Capture the cell that displays the provided text and extract its (X, Y) central coordinate. 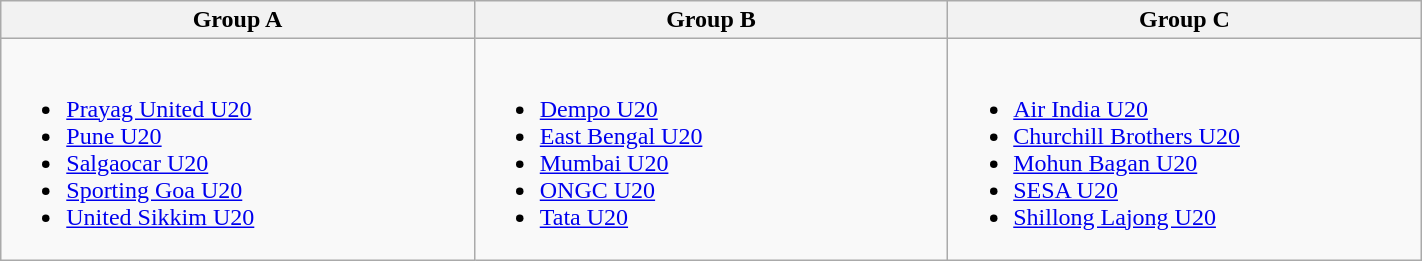
Group A (238, 20)
Dempo U20East Bengal U20Mumbai U20ONGC U20Tata U20 (710, 150)
Prayag United U20Pune U20Salgaocar U20Sporting Goa U20United Sikkim U20 (238, 150)
Group C (1185, 20)
Air India U20Churchill Brothers U20Mohun Bagan U20SESA U20Shillong Lajong U20 (1185, 150)
Group B (710, 20)
